Pinpoint the cell where the given text exists, returning its [X, Y] midpoint coordinate. 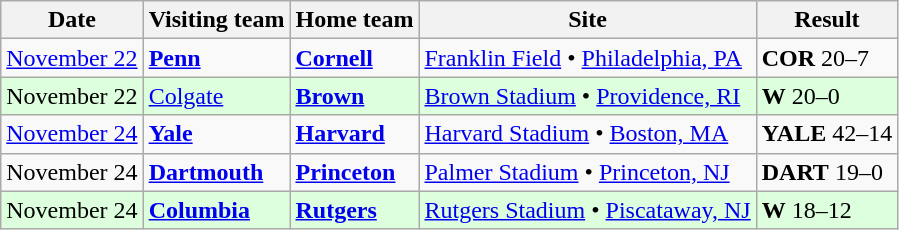
Brown [354, 96]
Palmer Stadium • Princeton, NJ [588, 172]
Site [588, 20]
COR 20–7 [827, 58]
Dartmouth [216, 172]
Result [827, 20]
Harvard [354, 134]
Visiting team [216, 20]
Rutgers Stadium • Piscataway, NJ [588, 210]
Date [72, 20]
DART 19–0 [827, 172]
Home team [354, 20]
Colgate [216, 96]
Brown Stadium • Providence, RI [588, 96]
Princeton [354, 172]
W 20–0 [827, 96]
Franklin Field • Philadelphia, PA [588, 58]
Yale [216, 134]
Harvard Stadium • Boston, MA [588, 134]
Penn [216, 58]
Columbia [216, 210]
Cornell [354, 58]
YALE 42–14 [827, 134]
Rutgers [354, 210]
W 18–12 [827, 210]
